Find where the given text appears and provide that cell's center as [x, y] coordinate. 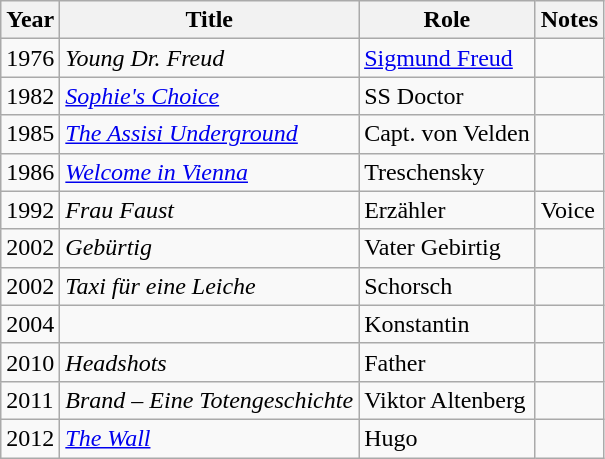
Konstantin [448, 324]
Year [30, 20]
1976 [30, 58]
Young Dr. Freud [210, 58]
Notes [569, 20]
1992 [30, 210]
Voice [569, 210]
SS Doctor [448, 96]
The Wall [210, 438]
Title [210, 20]
Sigmund Freud [448, 58]
Headshots [210, 362]
Hugo [448, 438]
Brand – Eine Totengeschichte [210, 400]
Role [448, 20]
Treschensky [448, 172]
2012 [30, 438]
2004 [30, 324]
Schorsch [448, 286]
Father [448, 362]
The Assisi Underground [210, 134]
1985 [30, 134]
1986 [30, 172]
2011 [30, 400]
2010 [30, 362]
Welcome in Vienna [210, 172]
Capt. von Velden [448, 134]
1982 [30, 96]
Gebürtig [210, 248]
Erzähler [448, 210]
Viktor Altenberg [448, 400]
Sophie's Choice [210, 96]
Vater Gebirtig [448, 248]
Frau Faust [210, 210]
Taxi für eine Leiche [210, 286]
